Find where the given text appears and provide that cell's center as [X, Y] coordinate. 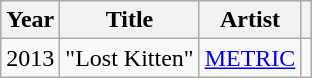
"Lost Kitten" [130, 58]
METRIC [250, 58]
Year [30, 20]
Title [130, 20]
Artist [250, 20]
2013 [30, 58]
